Locate the cell with the specified text and output its [x, y] center coordinate. 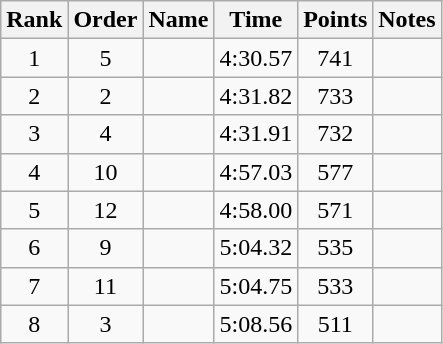
6 [34, 248]
Time [256, 20]
Order [106, 20]
10 [106, 172]
11 [106, 286]
12 [106, 210]
Notes [407, 20]
535 [336, 248]
4:31.91 [256, 134]
4:58.00 [256, 210]
5:04.75 [256, 286]
4:57.03 [256, 172]
8 [34, 324]
533 [336, 286]
741 [336, 58]
7 [34, 286]
511 [336, 324]
4:31.82 [256, 96]
1 [34, 58]
4:30.57 [256, 58]
5:04.32 [256, 248]
732 [336, 134]
571 [336, 210]
577 [336, 172]
Rank [34, 20]
9 [106, 248]
Name [178, 20]
Points [336, 20]
5:08.56 [256, 324]
733 [336, 96]
